Provide the [x, y] coordinate of the cell's center where the given text is located.  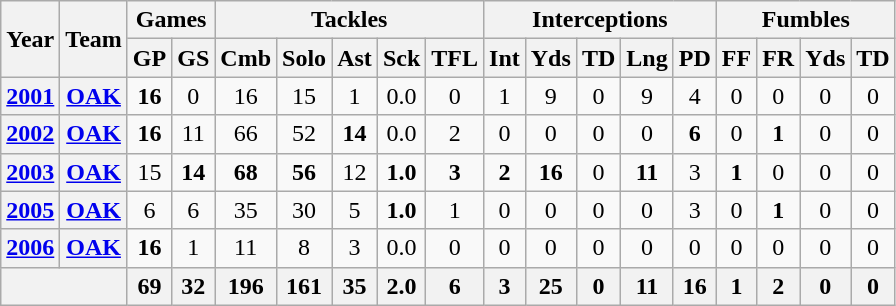
Fumbles [806, 20]
Ast [355, 58]
69 [149, 286]
2001 [30, 96]
56 [304, 172]
Sck [401, 58]
196 [246, 286]
2005 [30, 210]
68 [246, 172]
Solo [304, 58]
Lng [647, 58]
5 [355, 210]
FF [736, 58]
Year [30, 39]
Tackles [350, 20]
30 [304, 210]
Cmb [246, 58]
GS [194, 58]
Int [505, 58]
Games [170, 20]
12 [355, 172]
2003 [30, 172]
32 [194, 286]
8 [304, 248]
FR [778, 58]
TFL [455, 58]
GP [149, 58]
4 [694, 96]
2002 [30, 134]
2006 [30, 248]
2.0 [401, 286]
66 [246, 134]
25 [550, 286]
Team [94, 39]
52 [304, 134]
161 [304, 286]
PD [694, 58]
Interceptions [600, 20]
